Locate the cell with the specified text and output its [x, y] center coordinate. 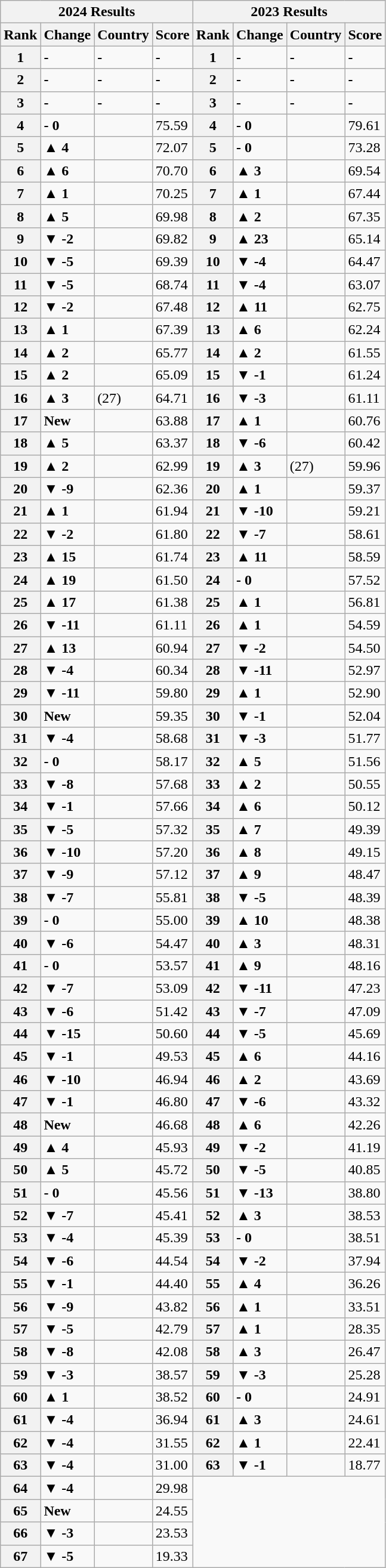
▼ -15 [67, 1034]
42.79 [172, 1329]
62.24 [365, 330]
67 [20, 1556]
▲ 19 [67, 579]
57.12 [172, 875]
38.53 [365, 1215]
43.82 [172, 1306]
67.48 [172, 307]
61.50 [172, 579]
70.25 [172, 193]
▲ 23 [260, 239]
33.51 [365, 1306]
63.88 [172, 421]
61.24 [365, 375]
47.23 [365, 988]
43.69 [365, 1079]
46.68 [172, 1125]
45.72 [172, 1170]
58.17 [172, 761]
59.96 [365, 466]
36.94 [172, 1420]
75.59 [172, 125]
▲ 7 [260, 829]
79.61 [365, 125]
49.53 [172, 1057]
65.77 [172, 353]
67.35 [365, 216]
48.39 [365, 897]
61.74 [172, 557]
31.00 [172, 1465]
65.14 [365, 239]
48.38 [365, 920]
22.41 [365, 1443]
45.69 [365, 1034]
63.37 [172, 443]
46.94 [172, 1079]
69.98 [172, 216]
57.52 [365, 579]
69.54 [365, 171]
69.82 [172, 239]
61.80 [172, 534]
▲ 15 [67, 557]
59.21 [365, 511]
57.66 [172, 807]
68.74 [172, 285]
52.04 [365, 716]
61.55 [365, 353]
58.59 [365, 557]
▲ 10 [260, 920]
65.09 [172, 375]
23.53 [172, 1533]
54.59 [365, 625]
57.32 [172, 829]
45.39 [172, 1238]
38.57 [172, 1374]
50.55 [365, 784]
52.90 [365, 693]
48.47 [365, 875]
58.68 [172, 739]
44.54 [172, 1261]
47.09 [365, 1011]
51.42 [172, 1011]
53.57 [172, 965]
53.09 [172, 988]
61.38 [172, 602]
43.32 [365, 1102]
48.31 [365, 943]
70.70 [172, 171]
44.40 [172, 1283]
36.26 [365, 1283]
49.39 [365, 829]
24.55 [172, 1511]
29.98 [172, 1488]
72.07 [172, 148]
38.51 [365, 1238]
▲ 17 [67, 602]
28.35 [365, 1329]
2024 Results [97, 12]
55.00 [172, 920]
69.39 [172, 261]
62.36 [172, 489]
67.39 [172, 330]
64.71 [172, 398]
45.93 [172, 1147]
73.28 [365, 148]
41.19 [365, 1147]
55.81 [172, 897]
57.68 [172, 784]
58.61 [365, 534]
60.76 [365, 421]
▲ 13 [67, 647]
65 [20, 1511]
52.97 [365, 671]
60.34 [172, 671]
50.12 [365, 807]
44.16 [365, 1057]
2023 Results [289, 12]
49.15 [365, 852]
54.47 [172, 943]
25.28 [365, 1374]
60.94 [172, 647]
42.26 [365, 1125]
54.50 [365, 647]
46.80 [172, 1102]
57.20 [172, 852]
64.47 [365, 261]
50.60 [172, 1034]
59.35 [172, 716]
56.81 [365, 602]
24.61 [365, 1420]
51.77 [365, 739]
45.56 [172, 1193]
59.80 [172, 693]
▼ -13 [260, 1193]
▲ 8 [260, 852]
66 [20, 1533]
19.33 [172, 1556]
38.80 [365, 1193]
37.94 [365, 1261]
42.08 [172, 1351]
24.91 [365, 1397]
51.56 [365, 761]
62.99 [172, 466]
48.16 [365, 965]
60.42 [365, 443]
67.44 [365, 193]
40.85 [365, 1170]
63.07 [365, 285]
31.55 [172, 1443]
61.94 [172, 511]
26.47 [365, 1351]
45.41 [172, 1215]
38.52 [172, 1397]
59.37 [365, 489]
64 [20, 1488]
62.75 [365, 307]
18.77 [365, 1465]
